Locate the cell with the specified text and output its (x, y) center coordinate. 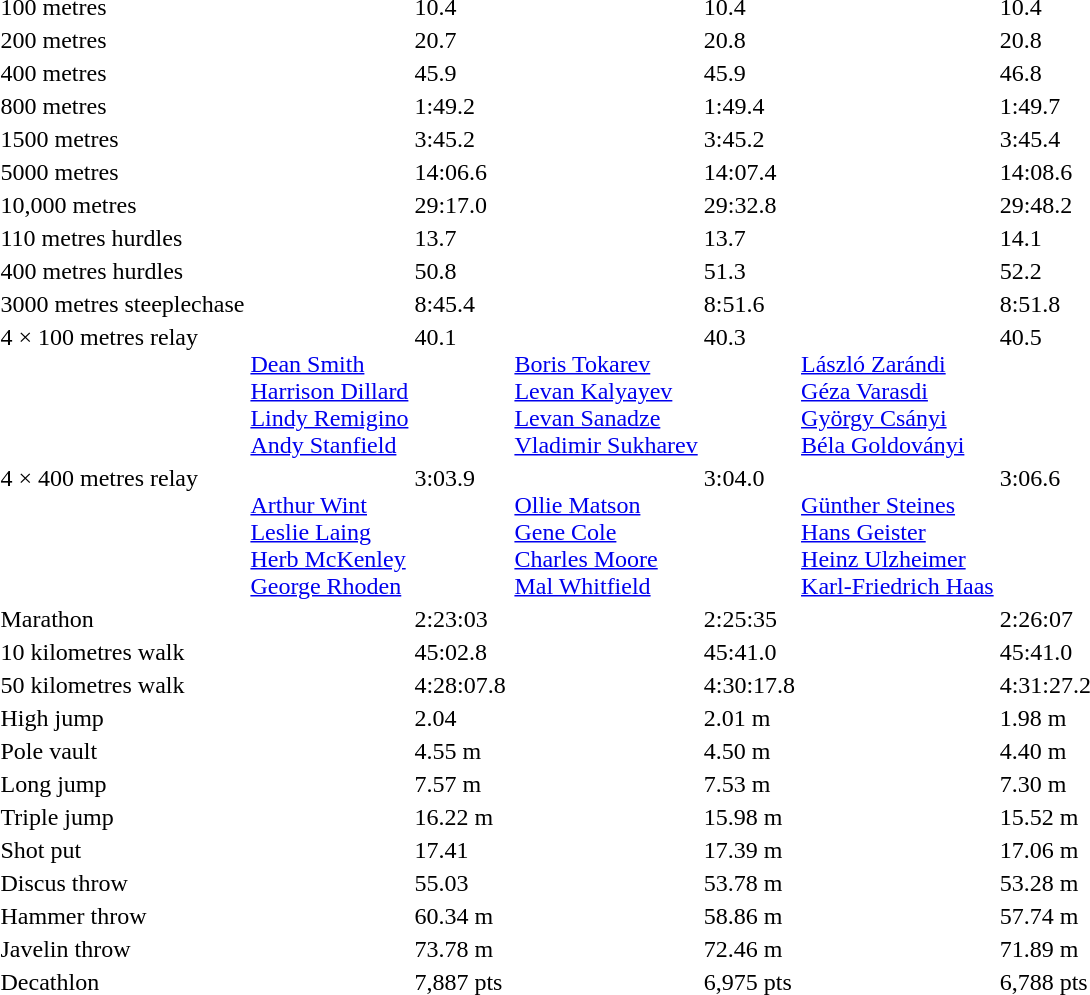
15.98 m (749, 817)
2.04 (462, 718)
2:23:03 (462, 619)
Arthur WintLeslie LaingHerb McKenleyGeorge Rhoden (330, 532)
4:28:07.8 (462, 685)
4.50 m (749, 751)
20.7 (462, 40)
60.34 m (462, 916)
50.8 (462, 271)
29:17.0 (462, 205)
53.78 m (749, 883)
72.46 m (749, 949)
1:49.4 (749, 106)
40.1 (462, 391)
4:30:17.8 (749, 685)
3:04.0 (749, 532)
73.78 m (462, 949)
45:41.0 (749, 652)
2.01 m (749, 718)
58.86 m (749, 916)
2:25:35 (749, 619)
1:49.2 (462, 106)
40.3 (749, 391)
Günther SteinesHans GeisterHeinz UlzheimerKarl-Friedrich Haas (898, 532)
7.53 m (749, 784)
29:32.8 (749, 205)
17.39 m (749, 850)
Dean SmithHarrison DillardLindy RemiginoAndy Stanfield (330, 391)
14:06.6 (462, 172)
László ZarándiGéza VarasdiGyörgy CsányiBéla Goldoványi (898, 391)
4.55 m (462, 751)
14:07.4 (749, 172)
8:45.4 (462, 304)
Boris TokarevLevan KalyayevLevan SanadzeVladimir Sukharev (606, 391)
45:02.8 (462, 652)
16.22 m (462, 817)
Ollie MatsonGene ColeCharles MooreMal Whitfield (606, 532)
55.03 (462, 883)
17.41 (462, 850)
51.3 (749, 271)
7.57 m (462, 784)
8:51.6 (749, 304)
3:03.9 (462, 532)
20.8 (749, 40)
